Pinpoint the cell where the given text exists, returning its (X, Y) midpoint coordinate. 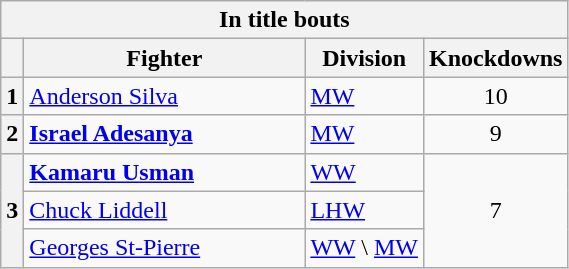
2 (12, 134)
Knockdowns (495, 58)
Division (364, 58)
10 (495, 96)
3 (12, 210)
7 (495, 210)
Israel Adesanya (164, 134)
WW (364, 172)
1 (12, 96)
Georges St-Pierre (164, 248)
Kamaru Usman (164, 172)
WW \ MW (364, 248)
Chuck Liddell (164, 210)
9 (495, 134)
Fighter (164, 58)
Anderson Silva (164, 96)
In title bouts (284, 20)
LHW (364, 210)
